Return the (X, Y) coordinate for the center point of the cell that contains the specified text.  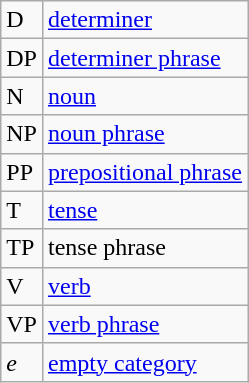
e (22, 362)
PP (22, 172)
empty category (144, 362)
T (22, 210)
D (22, 20)
verb phrase (144, 324)
prepositional phrase (144, 172)
tense phrase (144, 248)
TP (22, 248)
tense (144, 210)
noun phrase (144, 134)
determiner phrase (144, 58)
V (22, 286)
NP (22, 134)
verb (144, 286)
N (22, 96)
DP (22, 58)
noun (144, 96)
determiner (144, 20)
VP (22, 324)
